Extract the [X, Y] coordinate from the center of the cell holding the provided text.  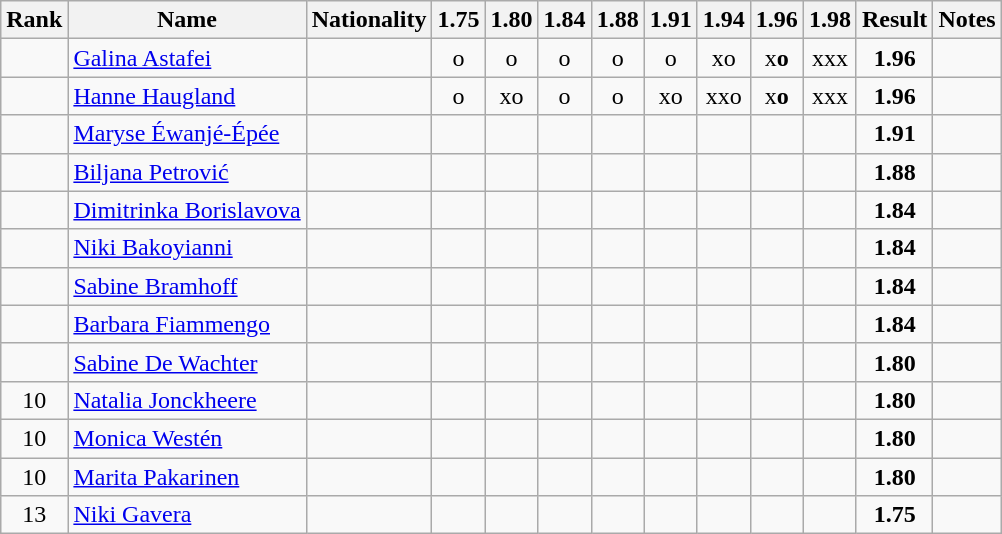
Rank [34, 20]
xxo [724, 96]
Natalia Jonckheere [187, 400]
Name [187, 20]
1.94 [724, 20]
Biljana Petrović [187, 172]
Sabine De Wachter [187, 362]
Galina Astafei [187, 58]
Marita Pakarinen [187, 477]
Monica Westén [187, 438]
Niki Gavera [187, 515]
Notes [967, 20]
13 [34, 515]
Hanne Haugland [187, 96]
Maryse Éwanjé-Épée [187, 134]
Niki Bakoyianni [187, 248]
Nationality [369, 20]
Dimitrinka Borislavova [187, 210]
1.98 [830, 20]
Barbara Fiammengo [187, 324]
Sabine Bramhoff [187, 286]
Result [894, 20]
